Provide the [x, y] coordinate of the cell's center where the given text is located.  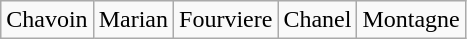
Chanel [318, 20]
Chavoin [47, 20]
Montagne [411, 20]
Fourviere [226, 20]
Marian [133, 20]
